Output the (X, Y) coordinate of the center of the cell containing the given text.  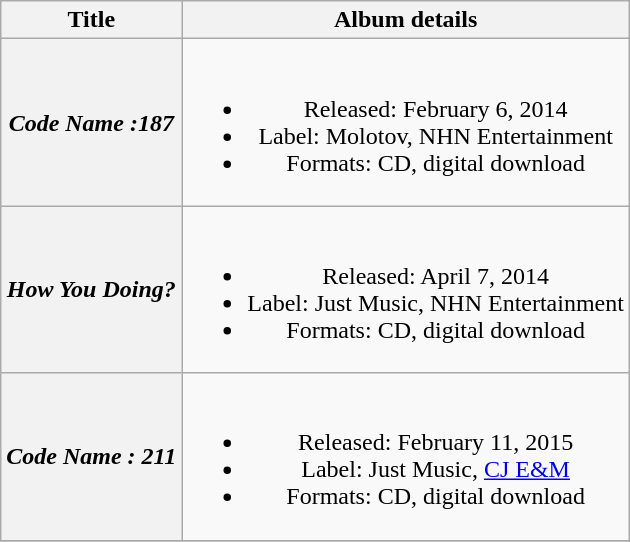
Released: April 7, 2014Label: Just Music, NHN EntertainmentFormats: CD, digital download (406, 290)
Released: February 11, 2015Label: Just Music, CJ E&MFormats: CD, digital download (406, 456)
Title (92, 20)
Released: February 6, 2014Label: Molotov, NHN EntertainmentFormats: CD, digital download (406, 122)
Code Name :187 (92, 122)
Code Name : 211 (92, 456)
How You Doing? (92, 290)
Album details (406, 20)
